Provide the (X, Y) coordinate of the cell's center where the given text is located.  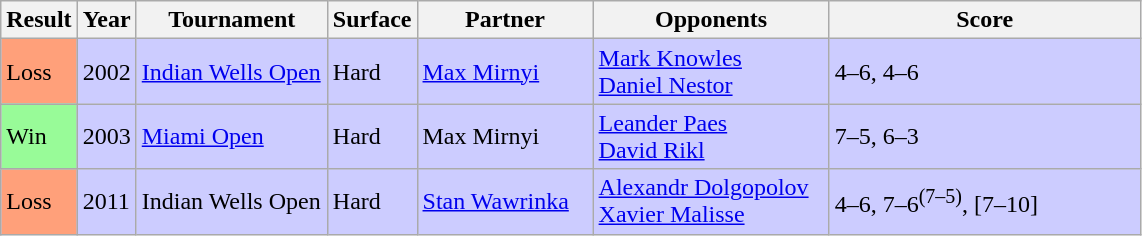
Result (39, 20)
4–6, 7–6(7–5), [7–10] (984, 202)
2003 (106, 136)
Score (984, 20)
Stan Wawrinka (505, 202)
Mark Knowles Daniel Nestor (711, 72)
Alexandr Dolgopolov Xavier Malisse (711, 202)
2011 (106, 202)
Year (106, 20)
2002 (106, 72)
Tournament (232, 20)
4–6, 4–6 (984, 72)
Leander Paes David Rikl (711, 136)
Miami Open (232, 136)
Partner (505, 20)
7–5, 6–3 (984, 136)
Surface (372, 20)
Win (39, 136)
Opponents (711, 20)
